Detect which cell encompasses the target text, then output its (x, y) center coordinate. 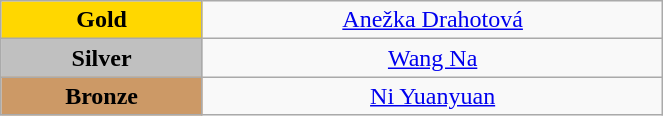
Bronze (102, 96)
Gold (102, 20)
Anežka Drahotová (432, 20)
Wang Na (432, 58)
Ni Yuanyuan (432, 96)
Silver (102, 58)
